Identify which cell holds the provided text, then report its (X, Y) central coordinate. 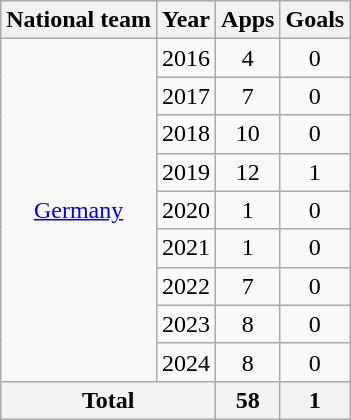
Germany (79, 210)
10 (248, 134)
Total (108, 400)
Year (186, 20)
2021 (186, 248)
12 (248, 172)
2016 (186, 58)
2023 (186, 324)
National team (79, 20)
2017 (186, 96)
58 (248, 400)
2024 (186, 362)
2018 (186, 134)
2020 (186, 210)
2022 (186, 286)
Goals (315, 20)
2019 (186, 172)
Apps (248, 20)
4 (248, 58)
